Output the (X, Y) coordinate of the center of the cell containing the given text.  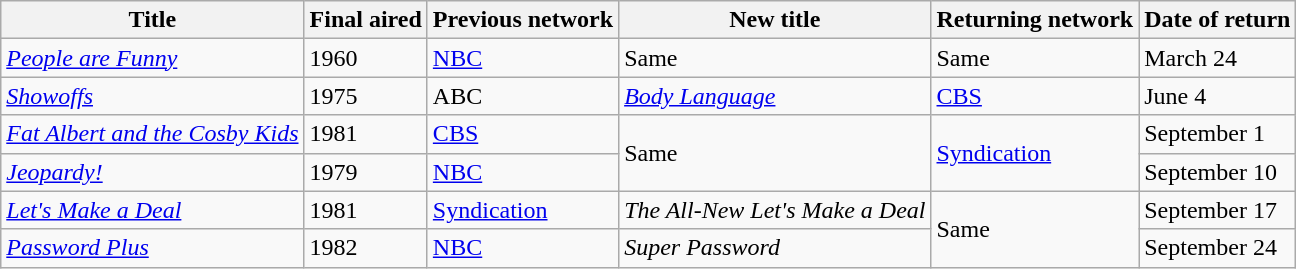
1960 (366, 58)
1975 (366, 96)
Jeopardy! (152, 172)
ABC (522, 96)
Let's Make a Deal (152, 210)
Title (152, 20)
September 10 (1218, 172)
Previous network (522, 20)
Final aired (366, 20)
September 24 (1218, 248)
Password Plus (152, 248)
1979 (366, 172)
People are Funny (152, 58)
Body Language (775, 96)
Date of return (1218, 20)
Fat Albert and the Cosby Kids (152, 134)
March 24 (1218, 58)
Showoffs (152, 96)
June 4 (1218, 96)
The All-New Let's Make a Deal (775, 210)
Super Password (775, 248)
September 17 (1218, 210)
September 1 (1218, 134)
Returning network (1035, 20)
New title (775, 20)
1982 (366, 248)
